For the text-containing cell, return its midpoint in (X, Y) coordinate format. 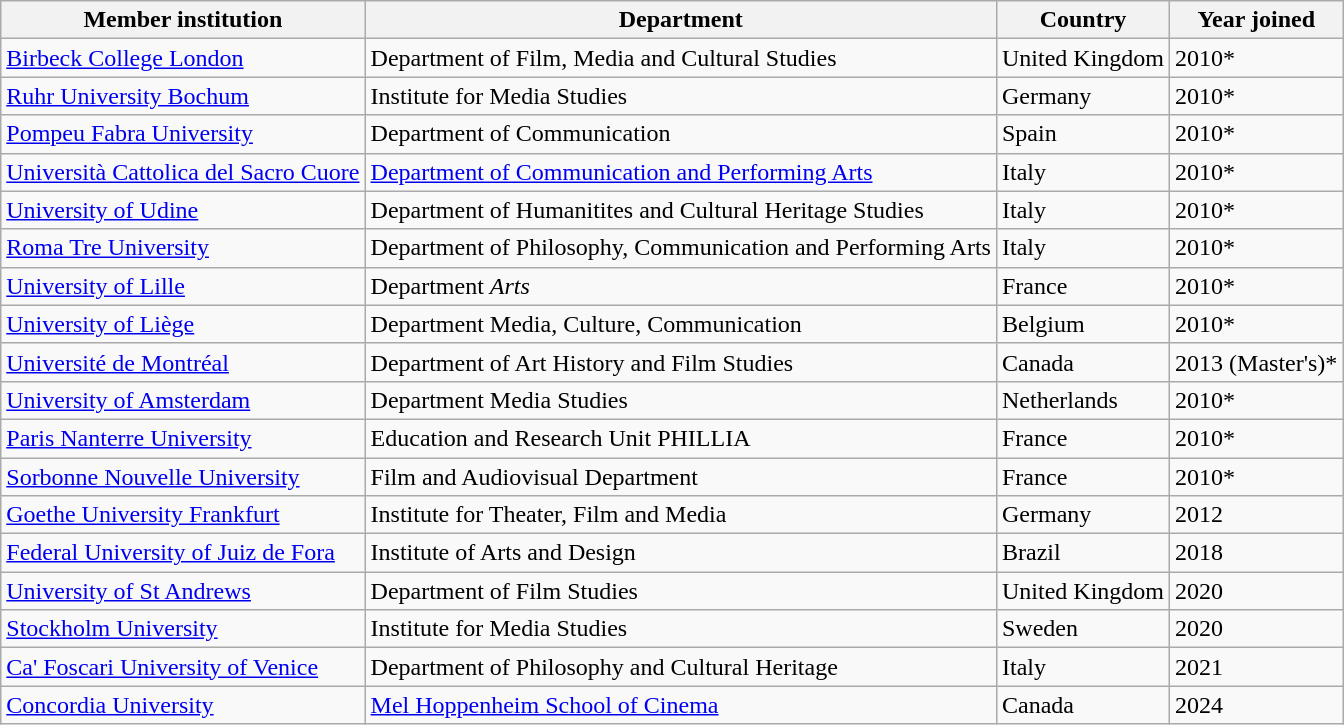
Country (1082, 20)
2012 (1256, 515)
Department (680, 20)
Department of Film, Media and Cultural Studies (680, 58)
Department Media, Culture, Communication (680, 324)
Ca' Foscari University of Venice (183, 667)
Université de Montréal (183, 362)
Ruhr University Bochum (183, 96)
2021 (1256, 667)
Department of Art History and Film Studies (680, 362)
Pompeu Fabra University (183, 134)
Sorbonne Nouvelle University (183, 477)
Department of Philosophy and Cultural Heritage (680, 667)
Federal University of Juiz de Fora (183, 553)
Paris Nanterre University (183, 438)
University of Liège (183, 324)
Institute of Arts and Design (680, 553)
University of Udine (183, 210)
Film and Audiovisual Department (680, 477)
Department of Humanitites and Cultural Heritage Studies (680, 210)
Spain (1082, 134)
Department of Philosophy, Communication and Performing Arts (680, 248)
Birbeck College London (183, 58)
Stockholm University (183, 629)
Netherlands (1082, 400)
Roma Tre University (183, 248)
Member institution (183, 20)
Concordia University (183, 705)
2018 (1256, 553)
Institute for Theater, Film and Media (680, 515)
Sweden (1082, 629)
Education and Research Unit PHILLIA (680, 438)
2024 (1256, 705)
Mel Hoppenheim School of Cinema (680, 705)
Department of Film Studies (680, 591)
Department of Communication and Performing Arts (680, 172)
University of Lille (183, 286)
Brazil (1082, 553)
Department Arts (680, 286)
Belgium (1082, 324)
Department of Communication (680, 134)
University of St Andrews (183, 591)
Università Cattolica del Sacro Cuore (183, 172)
University of Amsterdam (183, 400)
Goethe University Frankfurt (183, 515)
2013 (Master's)* (1256, 362)
Department Media Studies (680, 400)
Year joined (1256, 20)
